Search for the cell housing the specified text and yield its [x, y] center coordinate. 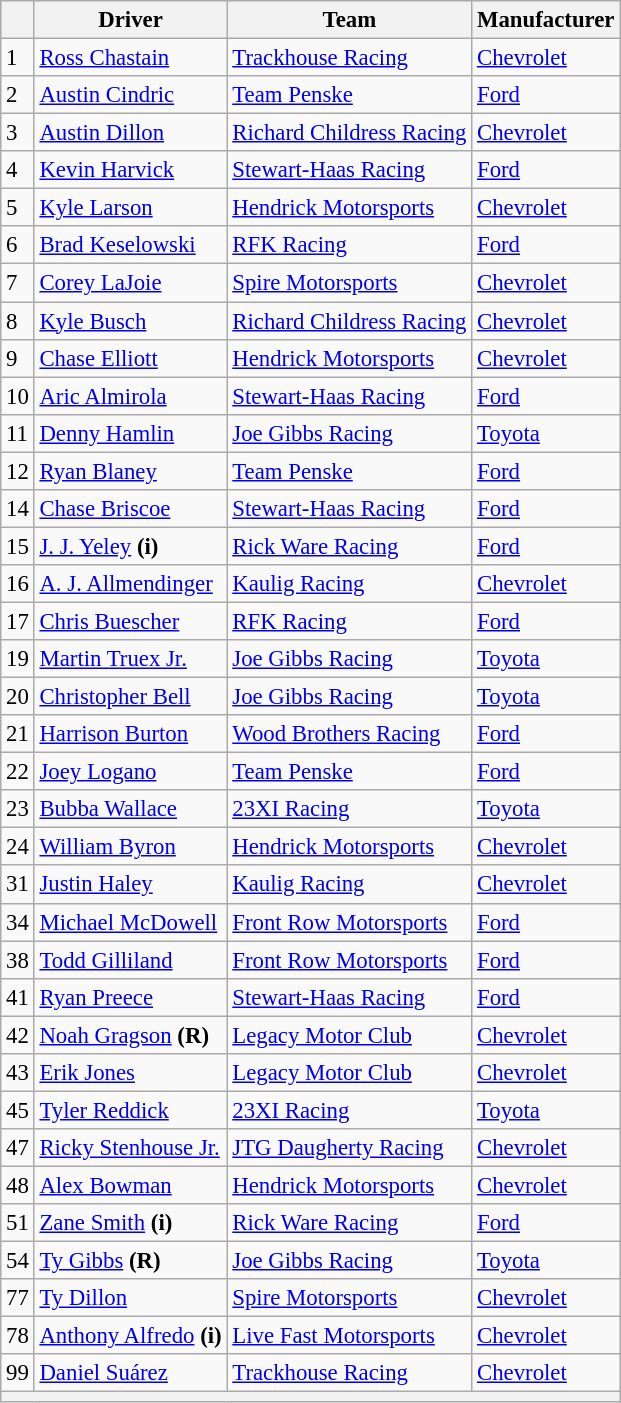
41 [18, 997]
JTG Daugherty Racing [350, 1148]
Chase Elliott [130, 358]
Erik Jones [130, 1073]
24 [18, 847]
Christopher Bell [130, 697]
Harrison Burton [130, 734]
William Byron [130, 847]
78 [18, 1336]
Ty Dillon [130, 1298]
J. J. Yeley (i) [130, 546]
22 [18, 772]
42 [18, 1035]
Wood Brothers Racing [350, 734]
4 [18, 170]
47 [18, 1148]
19 [18, 659]
Kyle Larson [130, 208]
45 [18, 1110]
Daniel Suárez [130, 1373]
Todd Gilliland [130, 960]
Brad Keselowski [130, 245]
Chris Buescher [130, 621]
20 [18, 697]
5 [18, 208]
51 [18, 1223]
Michael McDowell [130, 922]
Ryan Preece [130, 997]
Alex Bowman [130, 1185]
Austin Cindric [130, 95]
54 [18, 1261]
11 [18, 433]
Justin Haley [130, 885]
Austin Dillon [130, 133]
Live Fast Motorsports [350, 1336]
Corey LaJoie [130, 283]
Denny Hamlin [130, 433]
Martin Truex Jr. [130, 659]
Ty Gibbs (R) [130, 1261]
6 [18, 245]
Noah Gragson (R) [130, 1035]
12 [18, 471]
38 [18, 960]
Joey Logano [130, 772]
Kevin Harvick [130, 170]
16 [18, 584]
23 [18, 809]
2 [18, 95]
Aric Almirola [130, 396]
Ross Chastain [130, 58]
48 [18, 1185]
Tyler Reddick [130, 1110]
Ryan Blaney [130, 471]
8 [18, 321]
Manufacturer [546, 20]
99 [18, 1373]
Team [350, 20]
21 [18, 734]
3 [18, 133]
9 [18, 358]
10 [18, 396]
14 [18, 509]
15 [18, 546]
7 [18, 283]
1 [18, 58]
Chase Briscoe [130, 509]
Ricky Stenhouse Jr. [130, 1148]
34 [18, 922]
Kyle Busch [130, 321]
77 [18, 1298]
Anthony Alfredo (i) [130, 1336]
A. J. Allmendinger [130, 584]
Bubba Wallace [130, 809]
Zane Smith (i) [130, 1223]
43 [18, 1073]
17 [18, 621]
Driver [130, 20]
31 [18, 885]
